Determine the (x, y) coordinate at the center of the cell enclosing the given text.  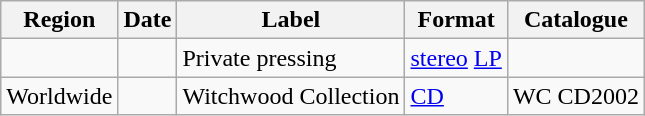
Date (148, 20)
CD (456, 96)
Witchwood Collection (291, 96)
stereo LP (456, 58)
Label (291, 20)
WC CD2002 (576, 96)
Region (60, 20)
Format (456, 20)
Private pressing (291, 58)
Catalogue (576, 20)
Worldwide (60, 96)
